Detect which cell encompasses the target text, then output its (X, Y) center coordinate. 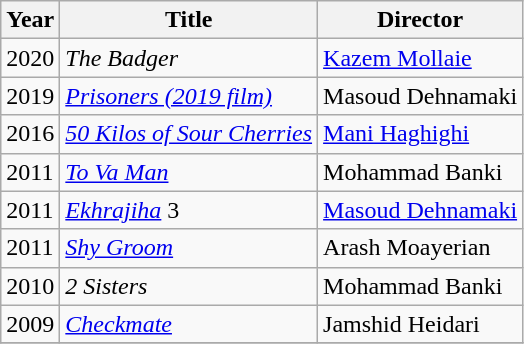
Arash Moayerian (420, 248)
2009 (30, 324)
2010 (30, 286)
50 Kilos of Sour Cherries (189, 134)
2020 (30, 58)
Ekhrajiha 3 (189, 210)
The Badger (189, 58)
2016 (30, 134)
Director (420, 20)
To Va Man (189, 172)
Jamshid Heidari (420, 324)
Kazem Mollaie (420, 58)
2 Sisters (189, 286)
Year (30, 20)
Title (189, 20)
Prisoners (2019 film) (189, 96)
Mani Haghighi (420, 134)
Checkmate (189, 324)
2019 (30, 96)
Shy Groom (189, 248)
